Return the (X, Y) coordinate for the center point of the cell that contains the specified text.  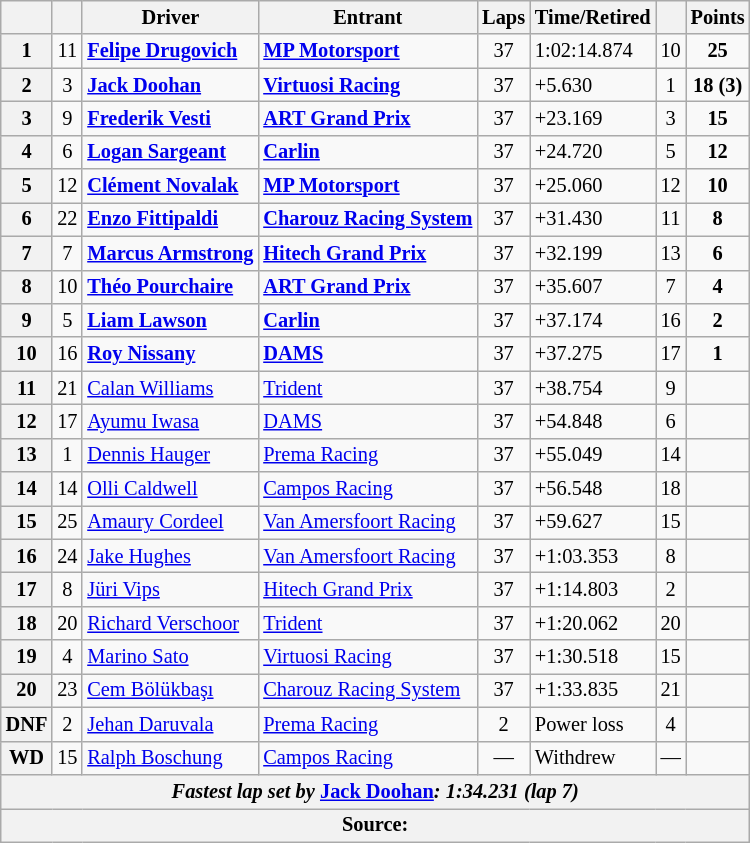
Frederik Vesti (170, 118)
+1:14.803 (593, 589)
+32.199 (593, 253)
Driver (170, 17)
Jehan Daruvala (170, 724)
Ralph Boschung (170, 758)
Power loss (593, 724)
+23.169 (593, 118)
1:02:14.874 (593, 51)
22 (67, 219)
Roy Nissany (170, 354)
18 (3) (718, 85)
Time/Retired (593, 17)
Enzo Fittipaldi (170, 219)
+59.627 (593, 522)
Dennis Hauger (170, 455)
Calan Williams (170, 388)
Source: (376, 825)
Liam Lawson (170, 320)
+5.630 (593, 85)
Fastest lap set by Jack Doohan: 1:34.231 (lap 7) (376, 791)
Jack Doohan (170, 85)
Marcus Armstrong (170, 253)
Jüri Vips (170, 589)
Richard Verschoor (170, 623)
+1:03.353 (593, 556)
Entrant (368, 17)
Théo Pourchaire (170, 287)
+54.848 (593, 421)
Logan Sargeant (170, 152)
+37.275 (593, 354)
Points (718, 17)
+37.174 (593, 320)
+1:30.518 (593, 657)
+38.754 (593, 388)
Olli Caldwell (170, 489)
Clément Novalak (170, 186)
+31.430 (593, 219)
+56.548 (593, 489)
+35.607 (593, 287)
23 (67, 690)
Felipe Drugovich (170, 51)
19 (27, 657)
+1:20.062 (593, 623)
Withdrew (593, 758)
Marino Sato (170, 657)
Ayumu Iwasa (170, 421)
+55.049 (593, 455)
Amaury Cordeel (170, 522)
WD (27, 758)
+1:33.835 (593, 690)
Laps (504, 17)
24 (67, 556)
DNF (27, 724)
+25.060 (593, 186)
Jake Hughes (170, 556)
+24.720 (593, 152)
Cem Bölükbaşı (170, 690)
